Find where the given text appears and provide that cell's center as (x, y) coordinate. 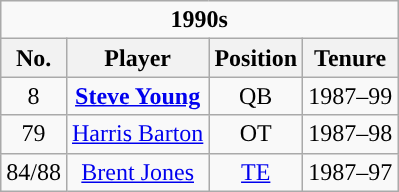
Steve Young (137, 96)
1987–97 (350, 172)
1987–99 (350, 96)
Player (137, 58)
84/88 (34, 172)
No. (34, 58)
79 (34, 134)
Tenure (350, 58)
OT (256, 134)
TE (256, 172)
QB (256, 96)
Harris Barton (137, 134)
1990s (200, 20)
Brent Jones (137, 172)
1987–98 (350, 134)
Position (256, 58)
8 (34, 96)
